Detect which cell encompasses the target text, then output its (X, Y) center coordinate. 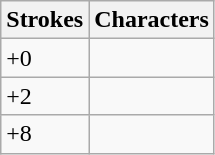
Characters (152, 20)
+0 (45, 58)
Strokes (45, 20)
+2 (45, 96)
+8 (45, 134)
